Scan for the cell matching the given text and deliver its (X, Y) coordinate at center. 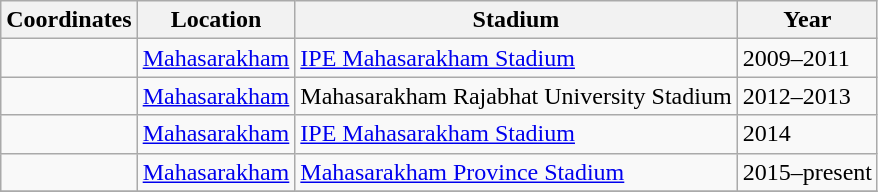
Year (807, 20)
Mahasarakham Province Stadium (516, 172)
Stadium (516, 20)
2009–2011 (807, 58)
Location (216, 20)
2012–2013 (807, 96)
Mahasarakham Rajabhat University Stadium (516, 96)
Coordinates (69, 20)
2014 (807, 134)
2015–present (807, 172)
